Search for the cell housing the specified text and yield its [X, Y] center coordinate. 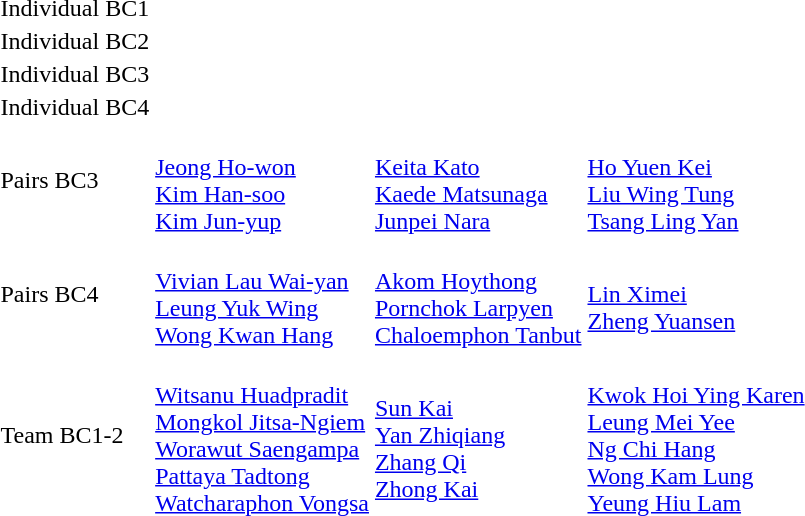
Vivian Lau Wai-yanLeung Yuk WingWong Kwan Hang [262, 294]
Jeong Ho-wonKim Han-sooKim Jun-yup [262, 180]
Keita KatoKaede MatsunagaJunpei Nara [478, 180]
Akom HoythongPornchok LarpyenChaloemphon Tanbut [478, 294]
